Identify which cell holds the provided text, then report its [X, Y] central coordinate. 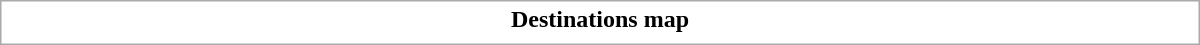
Destinations map [600, 19]
